Pinpoint the cell where the given text exists, returning its [x, y] midpoint coordinate. 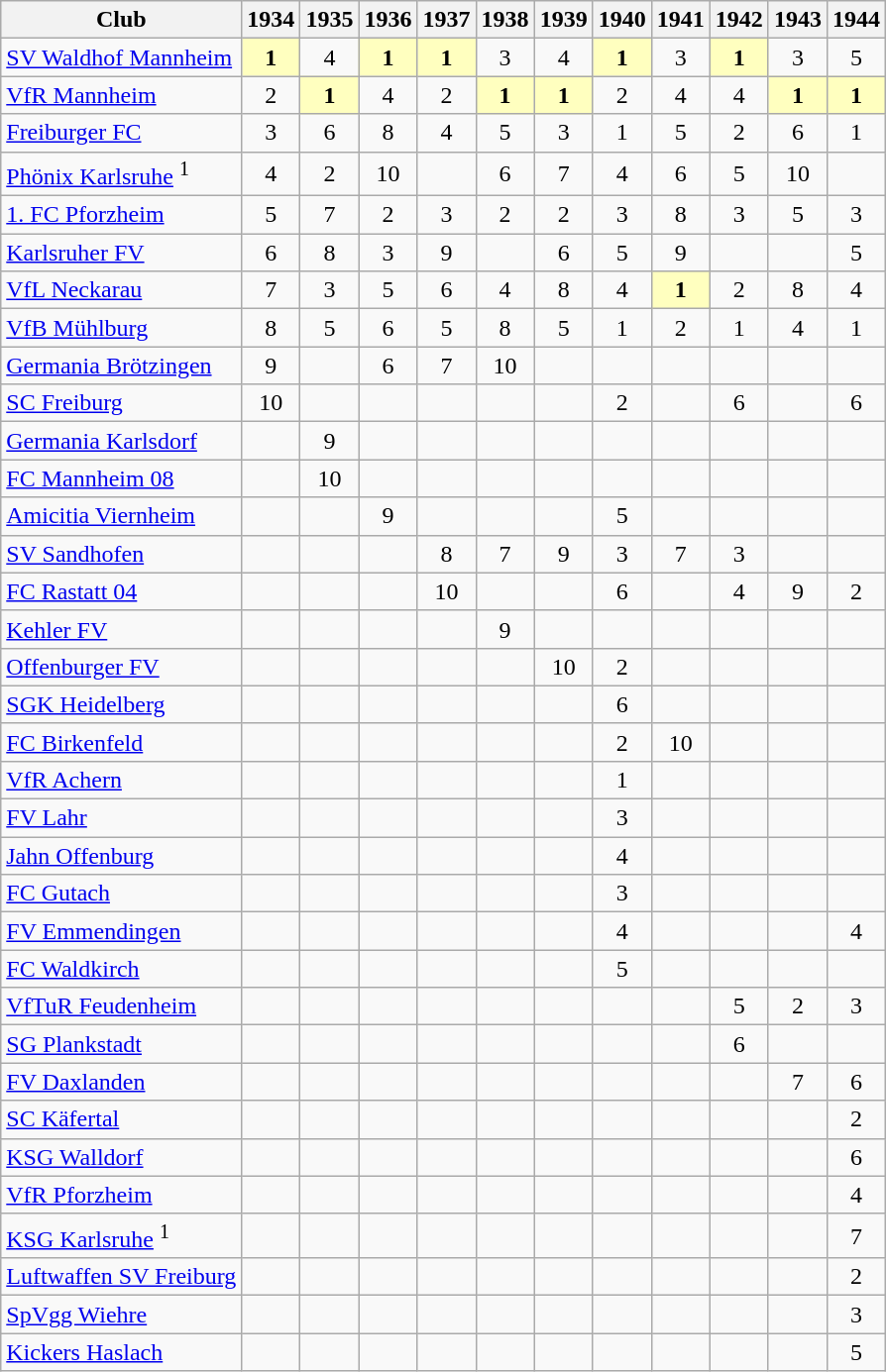
1934 [272, 20]
Amicitia Viernheim [121, 516]
Germania Brötzingen [121, 366]
FV Emmendingen [121, 931]
FV Lahr [121, 818]
Germania Karlsdorf [121, 441]
Karlsruher FV [121, 253]
VfB Mühlburg [121, 328]
Jahn Offenburg [121, 856]
SC Freiburg [121, 403]
1943 [797, 20]
FC Waldkirch [121, 969]
FC Gutach [121, 894]
FC Mannheim 08 [121, 478]
1935 [329, 20]
VfTuR Feudenheim [121, 1006]
VfR Pforzheim [121, 1195]
Club [121, 20]
SGK Heidelberg [121, 704]
Freiburger FC [121, 133]
1939 [563, 20]
1940 [622, 20]
1942 [739, 20]
1. FC Pforzheim [121, 215]
SG Plankstadt [121, 1044]
VfR Mannheim [121, 95]
KSG Karlsruhe 1 [121, 1236]
1941 [680, 20]
1944 [856, 20]
Kickers Haslach [121, 1352]
SpVgg Wiehre [121, 1315]
1936 [388, 20]
KSG Walldorf [121, 1157]
FC Rastatt 04 [121, 591]
Offenburger FV [121, 667]
VfR Achern [121, 780]
FV Daxlanden [121, 1082]
Luftwaffen SV Freiburg [121, 1277]
SV Sandhofen [121, 554]
SC Käfertal [121, 1119]
Phönix Karlsruhe 1 [121, 174]
1938 [505, 20]
Kehler FV [121, 629]
SV Waldhof Mannheim [121, 57]
1937 [446, 20]
FC Birkenfeld [121, 742]
VfL Neckarau [121, 290]
